Provide the [x, y] coordinate of the cell's center where the given text is located.  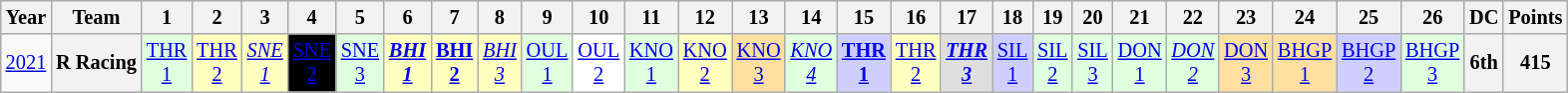
11 [651, 17]
R Racing [96, 63]
DC [1484, 17]
2021 [26, 63]
DON1 [1140, 63]
KNO4 [811, 63]
6th [1484, 63]
SNE3 [360, 63]
BHGP1 [1305, 63]
BHGP3 [1432, 63]
18 [1012, 17]
KNO3 [759, 63]
24 [1305, 17]
BHI3 [500, 63]
BHGP2 [1369, 63]
17 [967, 17]
4 [312, 17]
1 [167, 17]
Year [26, 17]
SNE2 [312, 63]
23 [1246, 17]
22 [1193, 17]
25 [1369, 17]
5 [360, 17]
DON2 [1193, 63]
7 [455, 17]
Team [96, 17]
2 [216, 17]
THR3 [967, 63]
21 [1140, 17]
OUL2 [598, 63]
SIL2 [1052, 63]
6 [407, 17]
Points [1535, 17]
KNO2 [705, 63]
19 [1052, 17]
13 [759, 17]
20 [1092, 17]
15 [864, 17]
14 [811, 17]
10 [598, 17]
9 [548, 17]
SIL3 [1092, 63]
OUL1 [548, 63]
BHI2 [455, 63]
3 [265, 17]
KNO1 [651, 63]
SIL1 [1012, 63]
12 [705, 17]
415 [1535, 63]
SNE1 [265, 63]
26 [1432, 17]
16 [916, 17]
8 [500, 17]
BHI1 [407, 63]
DON3 [1246, 63]
